Pinpoint the cell where the given text exists, returning its [x, y] midpoint coordinate. 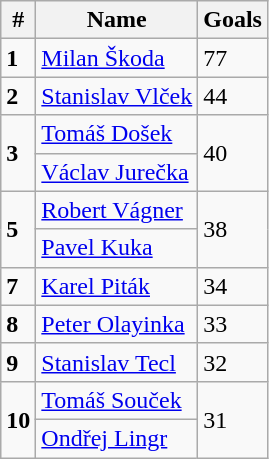
44 [233, 96]
Stanislav Vlček [117, 96]
Tomáš Souček [117, 400]
Goals [233, 20]
1 [18, 58]
5 [18, 229]
34 [233, 286]
9 [18, 362]
# [18, 20]
Tomáš Došek [117, 134]
Milan Škoda [117, 58]
77 [233, 58]
8 [18, 324]
33 [233, 324]
Ondřej Lingr [117, 438]
10 [18, 419]
Name [117, 20]
Robert Vágner [117, 210]
31 [233, 419]
2 [18, 96]
Pavel Kuka [117, 248]
3 [18, 153]
Karel Piták [117, 286]
38 [233, 229]
Peter Olayinka [117, 324]
40 [233, 153]
Stanislav Tecl [117, 362]
Václav Jurečka [117, 172]
7 [18, 286]
32 [233, 362]
